Detect which cell encompasses the target text, then output its (x, y) center coordinate. 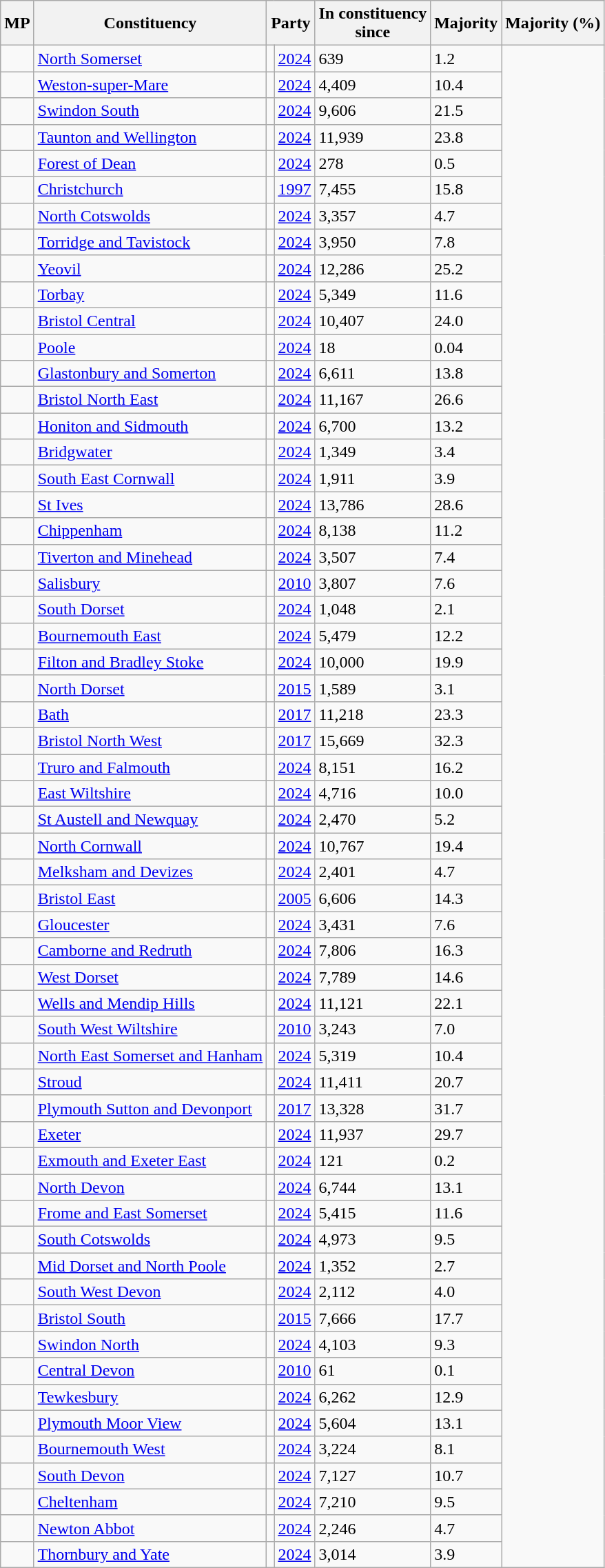
1,048 (373, 610)
Central Devon (150, 1371)
18 (373, 347)
Christchurch (150, 190)
Wells and Mendip Hills (150, 1003)
Filton and Bradley Stoke (150, 662)
South Dorset (150, 610)
61 (373, 1371)
North Cotswolds (150, 216)
South West Wiltshire (150, 1029)
Torridge and Tavistock (150, 242)
Bridgwater (150, 452)
7,789 (373, 977)
3,507 (373, 557)
7.0 (466, 1029)
North Somerset (150, 59)
3,224 (373, 1449)
10.0 (466, 794)
29.7 (466, 1134)
Tewkesbury (150, 1397)
Constituency (150, 23)
10,767 (373, 846)
4.0 (466, 1292)
0.1 (466, 1371)
31.7 (466, 1108)
278 (373, 163)
11,939 (373, 137)
Torbay (150, 294)
Frome and East Somerset (150, 1214)
0.04 (466, 347)
1,911 (373, 479)
3.1 (466, 688)
2,246 (373, 1528)
Plymouth Sutton and Devonport (150, 1108)
Tiverton and Minehead (150, 557)
16.3 (466, 951)
North Devon (150, 1187)
10,407 (373, 321)
15,669 (373, 741)
Bristol South (150, 1318)
South Devon (150, 1476)
North East Somerset and Hanham (150, 1056)
7,127 (373, 1476)
South East Cornwall (150, 479)
Thornbury and Yate (150, 1554)
2,401 (373, 872)
14.6 (466, 977)
1,589 (373, 688)
639 (373, 59)
2.7 (466, 1266)
4,973 (373, 1240)
Exmouth and Exeter East (150, 1160)
Party (291, 23)
10,000 (373, 662)
24.0 (466, 321)
5,319 (373, 1056)
Bath (150, 714)
West Dorset (150, 977)
Majority (%) (553, 23)
2005 (295, 898)
7.4 (466, 557)
16.2 (466, 767)
1,349 (373, 452)
5,415 (373, 1214)
MP (17, 23)
Poole (150, 347)
1997 (295, 190)
Camborne and Redruth (150, 951)
11,167 (373, 400)
Salisbury (150, 583)
4,103 (373, 1345)
14.3 (466, 898)
5.2 (466, 820)
11,218 (373, 714)
Gloucester (150, 925)
3,357 (373, 216)
2.1 (466, 610)
19.4 (466, 846)
13.8 (466, 374)
Bristol North West (150, 741)
East Wiltshire (150, 794)
Taunton and Wellington (150, 137)
23.8 (466, 137)
3,807 (373, 583)
13,328 (373, 1108)
Weston-super-Mare (150, 85)
11,411 (373, 1082)
121 (373, 1160)
19.9 (466, 662)
Honiton and Sidmouth (150, 426)
7,455 (373, 190)
28.6 (466, 505)
South West Devon (150, 1292)
5,479 (373, 636)
12.9 (466, 1397)
0.5 (466, 163)
North Cornwall (150, 846)
North Dorset (150, 688)
4,409 (373, 85)
5,604 (373, 1423)
9.3 (466, 1345)
Mid Dorset and North Poole (150, 1266)
Yeovil (150, 268)
Newton Abbot (150, 1528)
7,666 (373, 1318)
3.4 (466, 452)
2,112 (373, 1292)
Bristol East (150, 898)
5,349 (373, 294)
3,014 (373, 1554)
22.1 (466, 1003)
6,700 (373, 426)
11,121 (373, 1003)
6,606 (373, 898)
10.7 (466, 1476)
Melksham and Devizes (150, 872)
20.7 (466, 1082)
South Cotswolds (150, 1240)
Forest of Dean (150, 163)
Truro and Falmouth (150, 767)
25.2 (466, 268)
6,611 (373, 374)
7.8 (466, 242)
3,431 (373, 925)
8.1 (466, 1449)
0.2 (466, 1160)
32.3 (466, 741)
12,286 (373, 268)
2,470 (373, 820)
Swindon South (150, 111)
St Ives (150, 505)
1,352 (373, 1266)
21.5 (466, 111)
3,243 (373, 1029)
Chippenham (150, 531)
6,262 (373, 1397)
Majority (466, 23)
15.8 (466, 190)
Glastonbury and Somerton (150, 374)
9,606 (373, 111)
Bournemouth East (150, 636)
4,716 (373, 794)
Plymouth Moor View (150, 1423)
11.2 (466, 531)
8,138 (373, 531)
Bristol North East (150, 400)
Stroud (150, 1082)
6,744 (373, 1187)
13.2 (466, 426)
St Austell and Newquay (150, 820)
7,806 (373, 951)
13,786 (373, 505)
Bristol Central (150, 321)
3,950 (373, 242)
Bournemouth West (150, 1449)
23.3 (466, 714)
11,937 (373, 1134)
Exeter (150, 1134)
7,210 (373, 1502)
Cheltenham (150, 1502)
8,151 (373, 767)
Swindon North (150, 1345)
26.6 (466, 400)
In constituencysince (373, 23)
1.2 (466, 59)
12.2 (466, 636)
17.7 (466, 1318)
